From the cell containing the given text, extract its center point as [X, Y] coordinate. 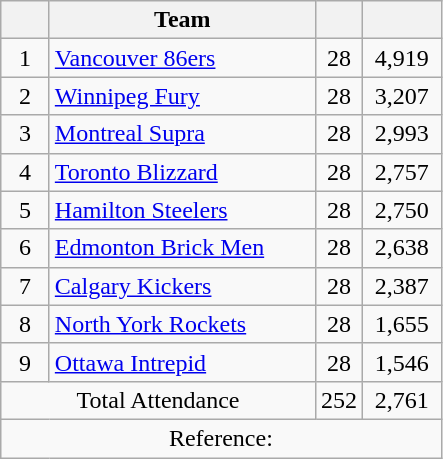
Hamilton Steelers [182, 210]
3 [26, 134]
252 [338, 400]
2,638 [402, 248]
Toronto Blizzard [182, 172]
Edmonton Brick Men [182, 248]
6 [26, 248]
1,546 [402, 362]
2,387 [402, 286]
2,757 [402, 172]
8 [26, 324]
Calgary Kickers [182, 286]
5 [26, 210]
1 [26, 58]
Vancouver 86ers [182, 58]
2,761 [402, 400]
2,993 [402, 134]
Winnipeg Fury [182, 96]
4 [26, 172]
Montreal Supra [182, 134]
3,207 [402, 96]
Ottawa Intrepid [182, 362]
1,655 [402, 324]
Reference: [221, 438]
Team [182, 20]
9 [26, 362]
North York Rockets [182, 324]
2,750 [402, 210]
2 [26, 96]
4,919 [402, 58]
Total Attendance [158, 400]
7 [26, 286]
